Pinpoint the cell where the given text exists, returning its [x, y] midpoint coordinate. 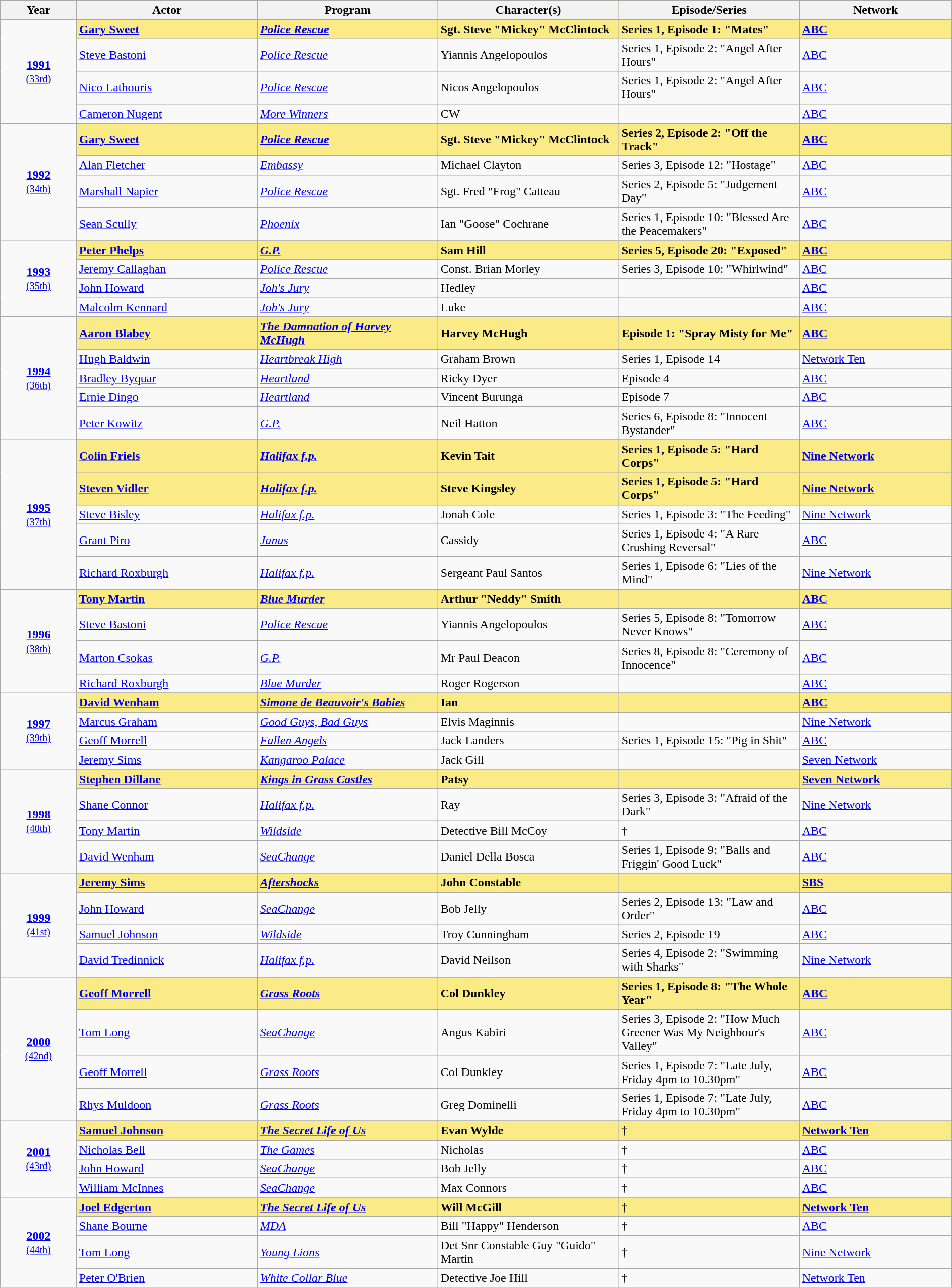
Patsy [528, 779]
Series 5, Episode 8: "Tomorrow Never Knows" [709, 625]
Network [876, 10]
The Games [347, 1150]
Phoenix [347, 224]
Cameron Nugent [167, 114]
Series 1, Episode 3: "The Feeding" [709, 514]
Series 1, Episode 15: "Pig in Shit" [709, 741]
Detective Bill McCoy [528, 831]
Harvey McHugh [528, 334]
Bradley Byquar [167, 378]
Series 8, Episode 8: "Ceremony of Innocence" [709, 657]
Good Guys, Bad Guys [347, 722]
Steve Kingsley [528, 488]
Episode 4 [709, 378]
Graham Brown [528, 359]
Joel Edgerton [167, 1207]
Mr Paul Deacon [528, 657]
Marcus Graham [167, 722]
Series 1, Episode 4: "A Rare Crushing Reversal" [709, 541]
David Neilson [528, 960]
Series 3, Episode 3: "Afraid of the Dark" [709, 805]
Steven Vidler [167, 488]
SBS [876, 883]
Sergeant Paul Santos [528, 573]
Aftershocks [347, 883]
1992(34th) [39, 182]
Malcolm Kennard [167, 307]
Year [39, 10]
Peter O'Brien [167, 1278]
Bill "Happy" Henderson [528, 1226]
1993(35th) [39, 278]
Greg Dominelli [528, 1104]
Shane Bourne [167, 1226]
Nicos Angelopoulos [528, 87]
Jack Gill [528, 760]
David Tredinnick [167, 960]
Episode 7 [709, 397]
Series 3, Episode 10: "Whirlwind" [709, 269]
Nicholas Bell [167, 1150]
Kings in Grass Castles [347, 779]
Series 2, Episode 5: "Judgement Day" [709, 191]
Series 2, Episode 13: "Law and Order" [709, 908]
Daniel Della Bosca [528, 857]
Series 2, Episode 2: "Off the Track" [709, 140]
1994(36th) [39, 378]
The Damnation of Harvey McHugh [347, 334]
Evan Wylde [528, 1130]
1995(37th) [39, 514]
Episode 1: "Spray Misty for Me" [709, 334]
Stephen Dillane [167, 779]
Series 1, Episode 6: "Lies of the Mind" [709, 573]
Luke [528, 307]
Elvis Maginnis [528, 722]
1997(39th) [39, 731]
MDA [347, 1226]
1991(33rd) [39, 71]
Series 3, Episode 2: "How Much Greener Was My Neighbour's Valley" [709, 1032]
Neil Hatton [528, 423]
Arthur "Neddy" Smith [528, 599]
Series 2, Episode 19 [709, 934]
Actor [167, 10]
Detective Joe Hill [528, 1278]
Hugh Baldwin [167, 359]
Ian [528, 702]
1996(38th) [39, 641]
Rhys Muldoon [167, 1104]
Peter Kowitz [167, 423]
Steve Bisley [167, 514]
Jonah Cole [528, 514]
Kangaroo Palace [347, 760]
Jack Landers [528, 741]
Max Connors [528, 1188]
2001(43rd) [39, 1159]
Peter Phelps [167, 250]
Character(s) [528, 10]
Series 1, Episode 9: "Balls and Friggin' Good Luck" [709, 857]
Ian "Goose" Cochrane [528, 224]
2002(44th) [39, 1243]
Det Snr Constable Guy "Guido" Martin [528, 1252]
Ernie Dingo [167, 397]
John Constable [528, 883]
Hedley [528, 288]
Shane Connor [167, 805]
Series 1, Episode 14 [709, 359]
1999(41st) [39, 925]
1998(40th) [39, 821]
Jeremy Callaghan [167, 269]
Series 1, Episode 10: "Blessed Are the Peacemakers" [709, 224]
Michael Clayton [528, 165]
Young Lions [347, 1252]
Fallen Angels [347, 741]
Episode/Series [709, 10]
Series 1, Episode 8: "The Whole Year" [709, 993]
Marshall Napier [167, 191]
Grant Piro [167, 541]
William McInnes [167, 1188]
Simone de Beauvoir's Babies [347, 702]
Cassidy [528, 541]
Nico Lathouris [167, 87]
Const. Brian Morley [528, 269]
Alan Fletcher [167, 165]
Colin Friels [167, 456]
Sgt. Fred "Frog" Catteau [528, 191]
Series 1, Episode 1: "Mates" [709, 29]
Sam Hill [528, 250]
Series 3, Episode 12: "Hostage" [709, 165]
Roger Rogerson [528, 683]
Series 6, Episode 8: "Innocent Bystander" [709, 423]
Aaron Blabey [167, 334]
Series 4, Episode 2: "Swimming with Sharks" [709, 960]
Vincent Burunga [528, 397]
Nicholas [528, 1150]
Ray [528, 805]
2000(42nd) [39, 1049]
Will McGill [528, 1207]
Embassy [347, 165]
Marton Csokas [167, 657]
Troy Cunningham [528, 934]
Angus Kabiri [528, 1032]
Sean Scully [167, 224]
Janus [347, 541]
Ricky Dyer [528, 378]
Series 5, Episode 20: "Exposed" [709, 250]
More Winners [347, 114]
CW [528, 114]
White Collar Blue [347, 1278]
Program [347, 10]
Kevin Tait [528, 456]
Heartbreak High [347, 359]
